Extract the (X, Y) coordinate from the center of the cell holding the provided text.  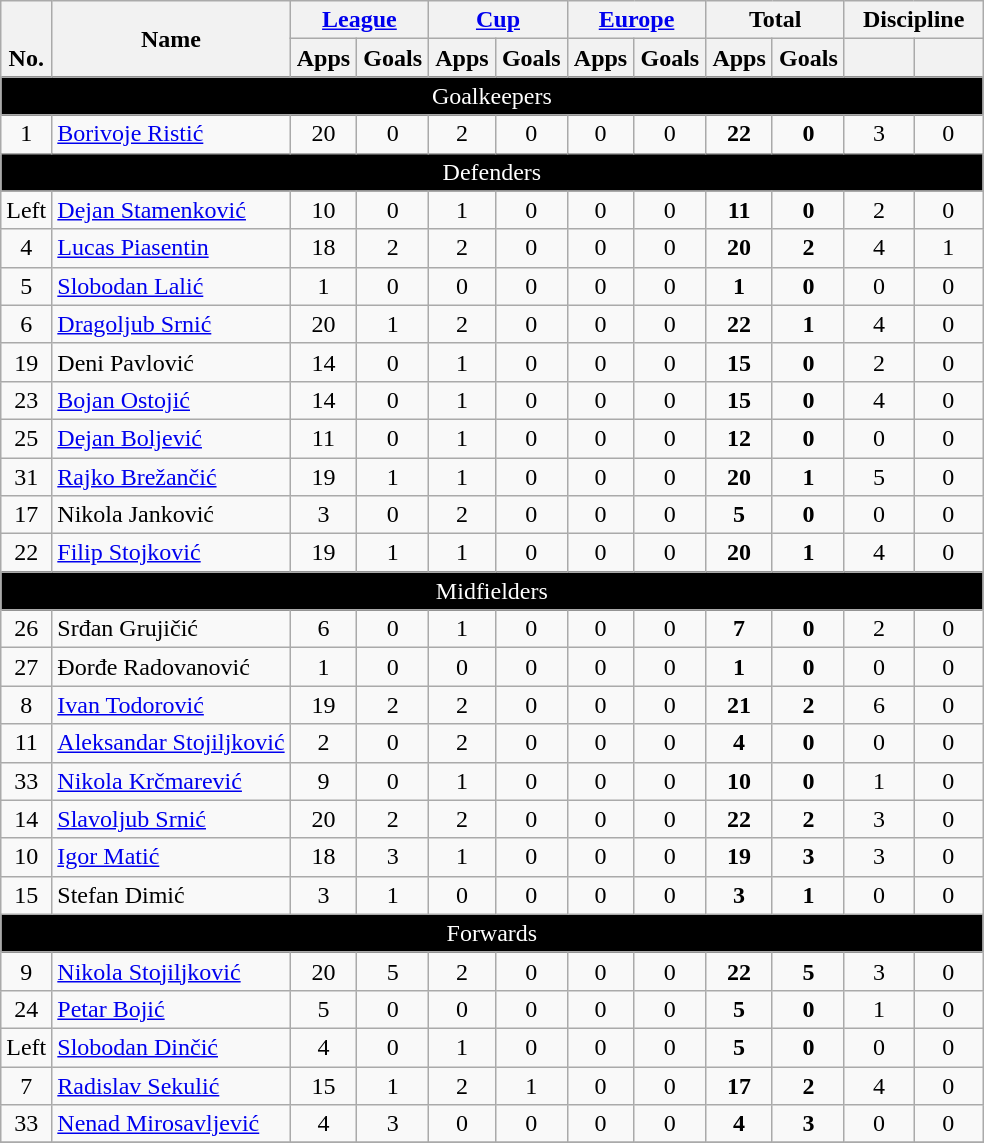
Borivoje Ristić (171, 134)
Europe (636, 20)
Midfielders (492, 591)
Nikola Stojiljković (171, 971)
Srđan Grujičić (171, 629)
Forwards (492, 933)
12 (740, 438)
Radislav Sekulić (171, 1085)
Nenad Mirosavljević (171, 1124)
Nikola Krčmarević (171, 781)
Dragoljub Srnić (171, 324)
Dejan Boljević (171, 438)
Đorđe Radovanović (171, 667)
8 (26, 705)
27 (26, 667)
Slavoljub Srnić (171, 819)
Slobodan Dinčić (171, 1047)
Rajko Brežančić (171, 477)
26 (26, 629)
Defenders (492, 172)
Discipline (914, 20)
Nikola Janković (171, 515)
31 (26, 477)
21 (740, 705)
Name (171, 39)
Filip Stojković (171, 553)
Petar Bojić (171, 1009)
23 (26, 400)
Goalkeepers (492, 96)
Aleksandar Stojiljković (171, 743)
Slobodan Lalić (171, 286)
Stefan Dimić (171, 895)
Igor Matić (171, 857)
24 (26, 1009)
Deni Pavlović (171, 362)
Lucas Piasentin (171, 248)
No. (26, 39)
Dejan Stamenković (171, 210)
Total (776, 20)
Cup (498, 20)
25 (26, 438)
Ivan Todorović (171, 705)
Bojan Ostojić (171, 400)
League (360, 20)
